Determine the (x, y) coordinate at the center of the cell enclosing the given text.  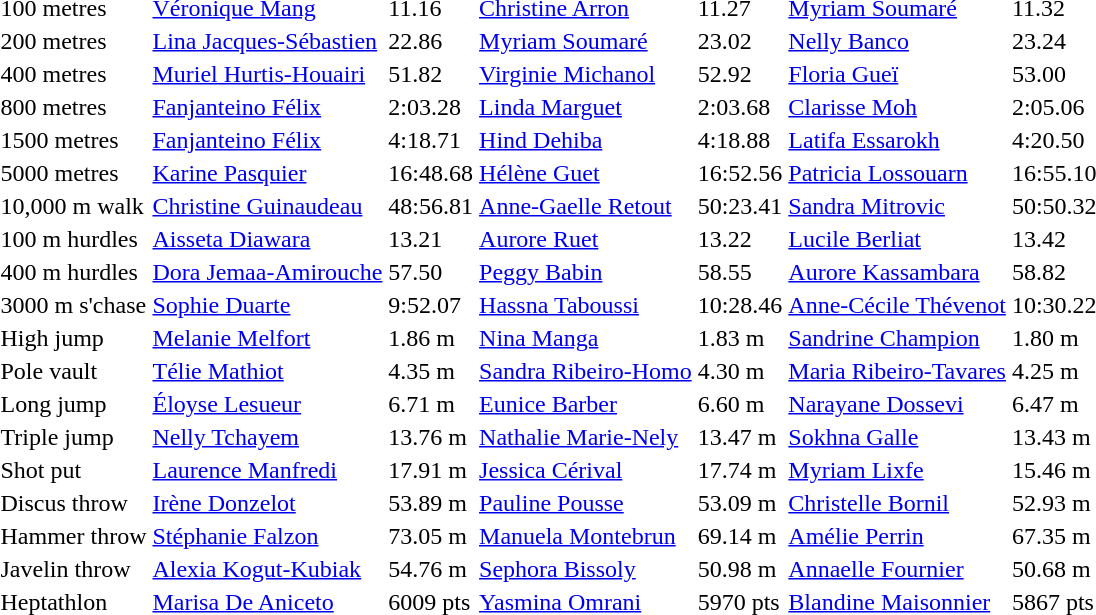
58.55 (740, 272)
Stéphanie Falzon (268, 536)
52.92 (740, 74)
Peggy Babin (586, 272)
6.71 m (431, 404)
Pauline Pousse (586, 503)
9:52.07 (431, 305)
Sandrine Champion (898, 338)
Nathalie Marie-Nely (586, 437)
Myriam Soumaré (586, 41)
53.09 m (740, 503)
Manuela Montebrun (586, 536)
Annaelle Fournier (898, 569)
69.14 m (740, 536)
16:48.68 (431, 173)
13.47 m (740, 437)
Christelle Bornil (898, 503)
Nelly Tchayem (268, 437)
Eunice Barber (586, 404)
23.02 (740, 41)
Alexia Kogut-Kubiak (268, 569)
13.22 (740, 239)
Clarisse Moh (898, 107)
6.60 m (740, 404)
Lucile Berliat (898, 239)
Sandra Mitrovic (898, 206)
13.21 (431, 239)
22.86 (431, 41)
4:18.88 (740, 140)
Amélie Perrin (898, 536)
Télie Mathiot (268, 371)
Sephora Bissoly (586, 569)
4.30 m (740, 371)
Narayane Dossevi (898, 404)
Aisseta Diawara (268, 239)
4:18.71 (431, 140)
50.98 m (740, 569)
Sophie Duarte (268, 305)
Christine Guinaudeau (268, 206)
1.83 m (740, 338)
Lina Jacques-Sébastien (268, 41)
Irène Donzelot (268, 503)
Aurore Kassambara (898, 272)
Jessica Cérival (586, 470)
Myriam Lixfe (898, 470)
Dora Jemaa-Amirouche (268, 272)
Karine Pasquier (268, 173)
4.35 m (431, 371)
Sokhna Galle (898, 437)
Aurore Ruet (586, 239)
Hassna Taboussi (586, 305)
17.91 m (431, 470)
54.76 m (431, 569)
Hind Dehiba (586, 140)
2:03.28 (431, 107)
Linda Marguet (586, 107)
Hélène Guet (586, 173)
Muriel Hurtis-Houairi (268, 74)
48:56.81 (431, 206)
10:28.46 (740, 305)
50:23.41 (740, 206)
Melanie Melfort (268, 338)
Floria Gueï (898, 74)
51.82 (431, 74)
17.74 m (740, 470)
73.05 m (431, 536)
1.86 m (431, 338)
16:52.56 (740, 173)
Anne-Gaelle Retout (586, 206)
Maria Ribeiro-Tavares (898, 371)
Laurence Manfredi (268, 470)
Patricia Lossouarn (898, 173)
2:03.68 (740, 107)
Virginie Michanol (586, 74)
57.50 (431, 272)
Nelly Banco (898, 41)
Anne-Cécile Thévenot (898, 305)
13.76 m (431, 437)
53.89 m (431, 503)
Latifa Essarokh (898, 140)
Éloyse Lesueur (268, 404)
Sandra Ribeiro-Homo (586, 371)
Nina Manga (586, 338)
